Return the (X, Y) coordinate for the center point of the cell that contains the specified text.  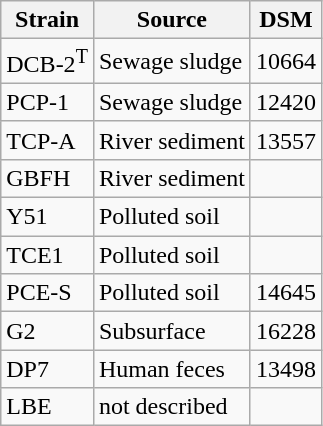
LBE (48, 407)
13498 (286, 369)
G2 (48, 331)
16228 (286, 331)
Human feces (172, 369)
Source (172, 20)
DP7 (48, 369)
TCE1 (48, 255)
Strain (48, 20)
GBFH (48, 178)
13557 (286, 140)
TCP-A (48, 140)
14645 (286, 293)
12420 (286, 102)
Subsurface (172, 331)
DSM (286, 20)
Y51 (48, 217)
not described (172, 407)
DCB-2T (48, 62)
PCE-S (48, 293)
PCP-1 (48, 102)
10664 (286, 62)
